Return the (x, y) coordinate for the center point of the cell that contains the specified text.  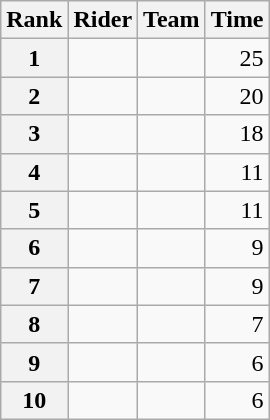
3 (34, 134)
8 (34, 324)
5 (34, 210)
1 (34, 58)
Team (172, 20)
10 (34, 400)
Rank (34, 20)
Rider (103, 20)
18 (237, 134)
20 (237, 96)
Time (237, 20)
2 (34, 96)
25 (237, 58)
4 (34, 172)
